Capture the cell that displays the provided text and extract its [X, Y] central coordinate. 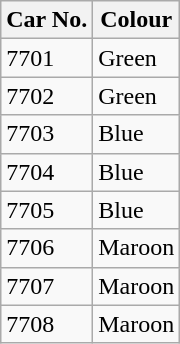
7706 [47, 248]
7705 [47, 210]
Colour [136, 20]
Car No. [47, 20]
7702 [47, 96]
7707 [47, 286]
7701 [47, 58]
7708 [47, 324]
7704 [47, 172]
7703 [47, 134]
